Locate the cell with the specified text and output its (X, Y) center coordinate. 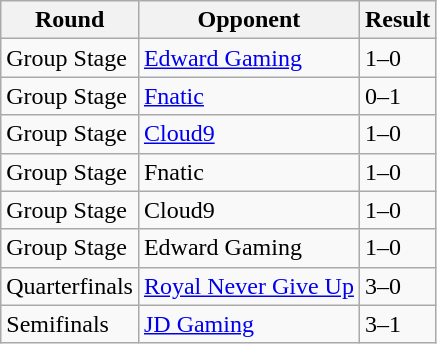
3–0 (397, 286)
0–1 (397, 96)
JD Gaming (248, 324)
Semifinals (70, 324)
Round (70, 20)
Royal Never Give Up (248, 286)
Opponent (248, 20)
Result (397, 20)
Quarterfinals (70, 286)
3–1 (397, 324)
